From the cell containing the given text, extract its center point as [x, y] coordinate. 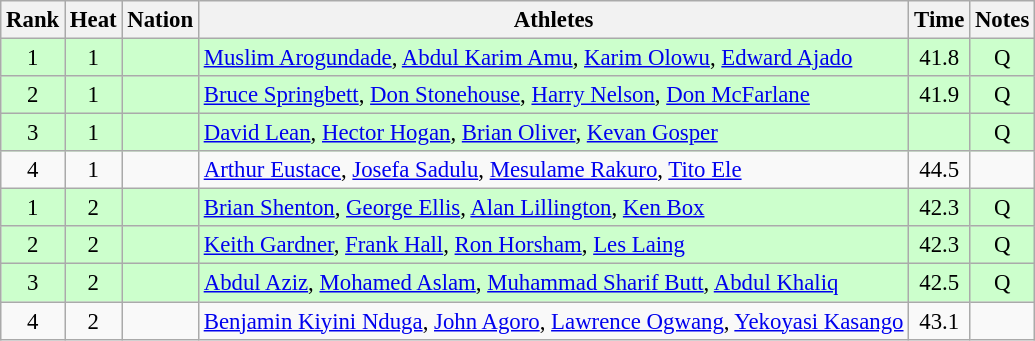
Nation [160, 20]
Arthur Eustace, Josefa Sadulu, Mesulame Rakuro, Tito Ele [553, 170]
41.8 [940, 58]
Heat [94, 20]
Muslim Arogundade, Abdul Karim Amu, Karim Olowu, Edward Ajado [553, 58]
Abdul Aziz, Mohamed Aslam, Muhammad Sharif Butt, Abdul Khaliq [553, 283]
Time [940, 20]
Bruce Springbett, Don Stonehouse, Harry Nelson, Don McFarlane [553, 95]
Benjamin Kiyini Nduga, John Agoro, Lawrence Ogwang, Yekoyasi Kasango [553, 321]
David Lean, Hector Hogan, Brian Oliver, Kevan Gosper [553, 133]
43.1 [940, 321]
Rank [33, 20]
44.5 [940, 170]
42.5 [940, 283]
Notes [1002, 20]
Athletes [553, 20]
Brian Shenton, George Ellis, Alan Lillington, Ken Box [553, 208]
Keith Gardner, Frank Hall, Ron Horsham, Les Laing [553, 245]
41.9 [940, 95]
